Search for the cell housing the specified text and yield its (x, y) center coordinate. 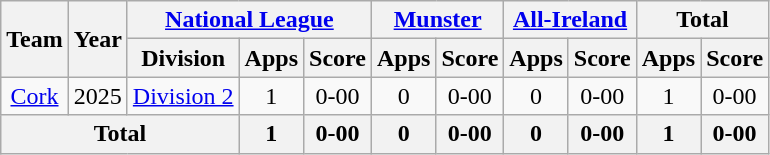
Team (35, 39)
National League (249, 20)
Cork (35, 96)
2025 (98, 96)
Munster (437, 20)
Division (183, 58)
Year (98, 39)
Division 2 (183, 96)
All-Ireland (570, 20)
